Capture the cell that displays the provided text and extract its (x, y) central coordinate. 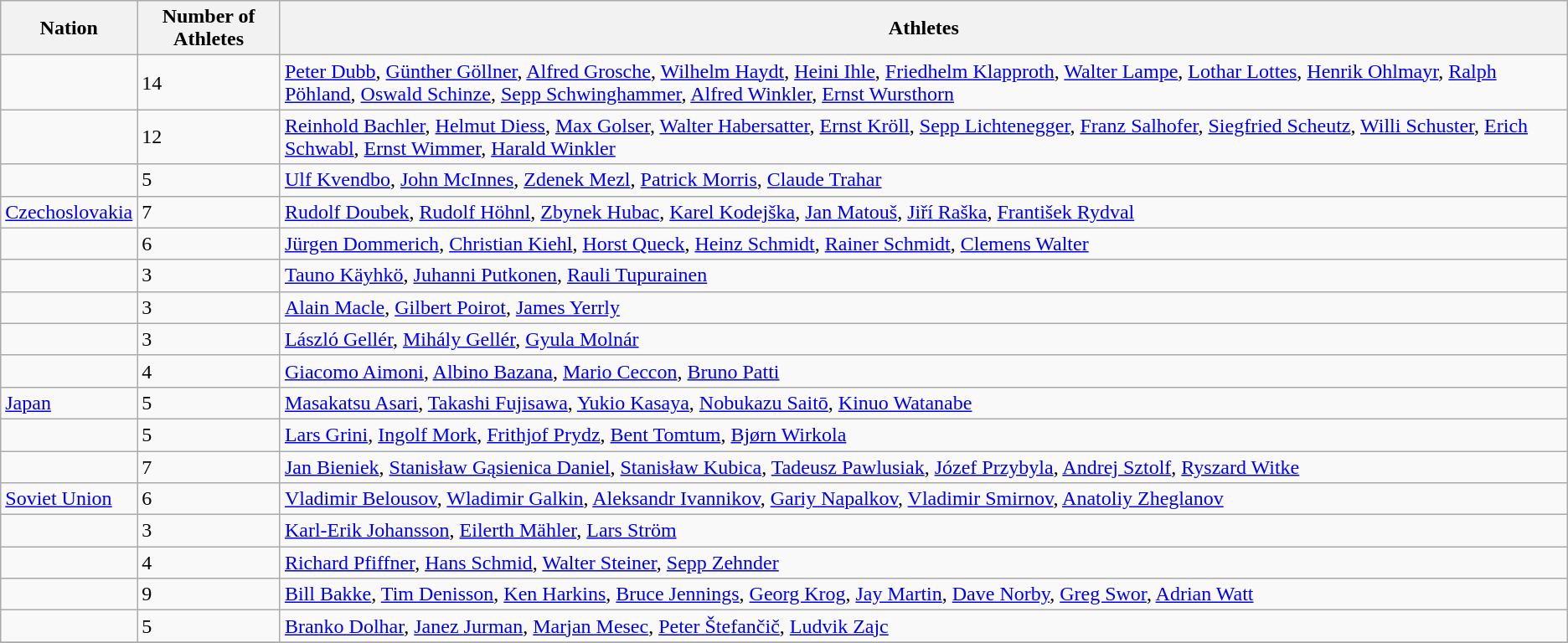
Japan (69, 403)
Number of Athletes (209, 28)
Jan Bieniek, Stanisław Gąsienica Daniel, Stanisław Kubica, Tadeusz Pawlusiak, Józef Przybyla, Andrej Sztolf, Ryszard Witke (923, 466)
Giacomo Aimoni, Albino Bazana, Mario Ceccon, Bruno Patti (923, 371)
9 (209, 594)
Bill Bakke, Tim Denisson, Ken Harkins, Bruce Jennings, Georg Krog, Jay Martin, Dave Norby, Greg Swor, Adrian Watt (923, 594)
Ulf Kvendbo, John McInnes, Zdenek Mezl, Patrick Morris, Claude Trahar (923, 180)
Masakatsu Asari, Takashi Fujisawa, Yukio Kasaya, Nobukazu Saitō, Kinuo Watanabe (923, 403)
Rudolf Doubek, Rudolf Höhnl, Zbynek Hubac, Karel Kodejška, Jan Matouš, Jiří Raška, František Rydval (923, 212)
Tauno Käyhkö, Juhanni Putkonen, Rauli Tupurainen (923, 275)
Nation (69, 28)
14 (209, 82)
Karl-Erik Johansson, Eilerth Mähler, Lars Ström (923, 531)
Lars Grini, Ingolf Mork, Frithjof Prydz, Bent Tomtum, Bjørn Wirkola (923, 435)
Vladimir Belousov, Wladimir Galkin, Aleksandr Ivannikov, Gariy Napalkov, Vladimir Smirnov, Anatoliy Zheglanov (923, 499)
Athletes (923, 28)
Czechoslovakia (69, 212)
Branko Dolhar, Janez Jurman, Marjan Mesec, Peter Štefančič, Ludvik Zajc (923, 626)
Richard Pfiffner, Hans Schmid, Walter Steiner, Sepp Zehnder (923, 563)
László Gellér, Mihály Gellér, Gyula Molnár (923, 339)
Alain Macle, Gilbert Poirot, James Yerrly (923, 307)
Soviet Union (69, 499)
Jürgen Dommerich, Christian Kiehl, Horst Queck, Heinz Schmidt, Rainer Schmidt, Clemens Walter (923, 244)
12 (209, 137)
